Return [x, y] of the center of cell containing provided text 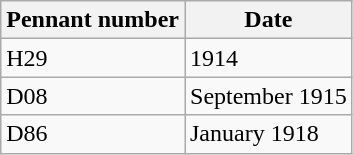
Date [268, 20]
September 1915 [268, 96]
D86 [93, 134]
H29 [93, 58]
January 1918 [268, 134]
Pennant number [93, 20]
D08 [93, 96]
1914 [268, 58]
